For the text-containing cell, return its midpoint in (x, y) coordinate format. 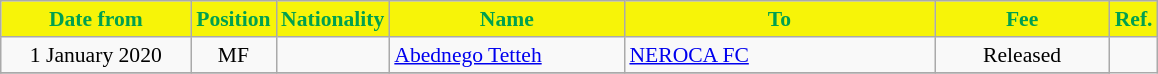
Position (234, 19)
MF (234, 55)
Ref. (1134, 19)
Date from (96, 19)
1 January 2020 (96, 55)
Fee (1022, 19)
NEROCA FC (779, 55)
Name (506, 19)
Released (1022, 55)
Nationality (332, 19)
Abednego Tetteh (506, 55)
To (779, 19)
